Capture the cell that displays the provided text and extract its [x, y] central coordinate. 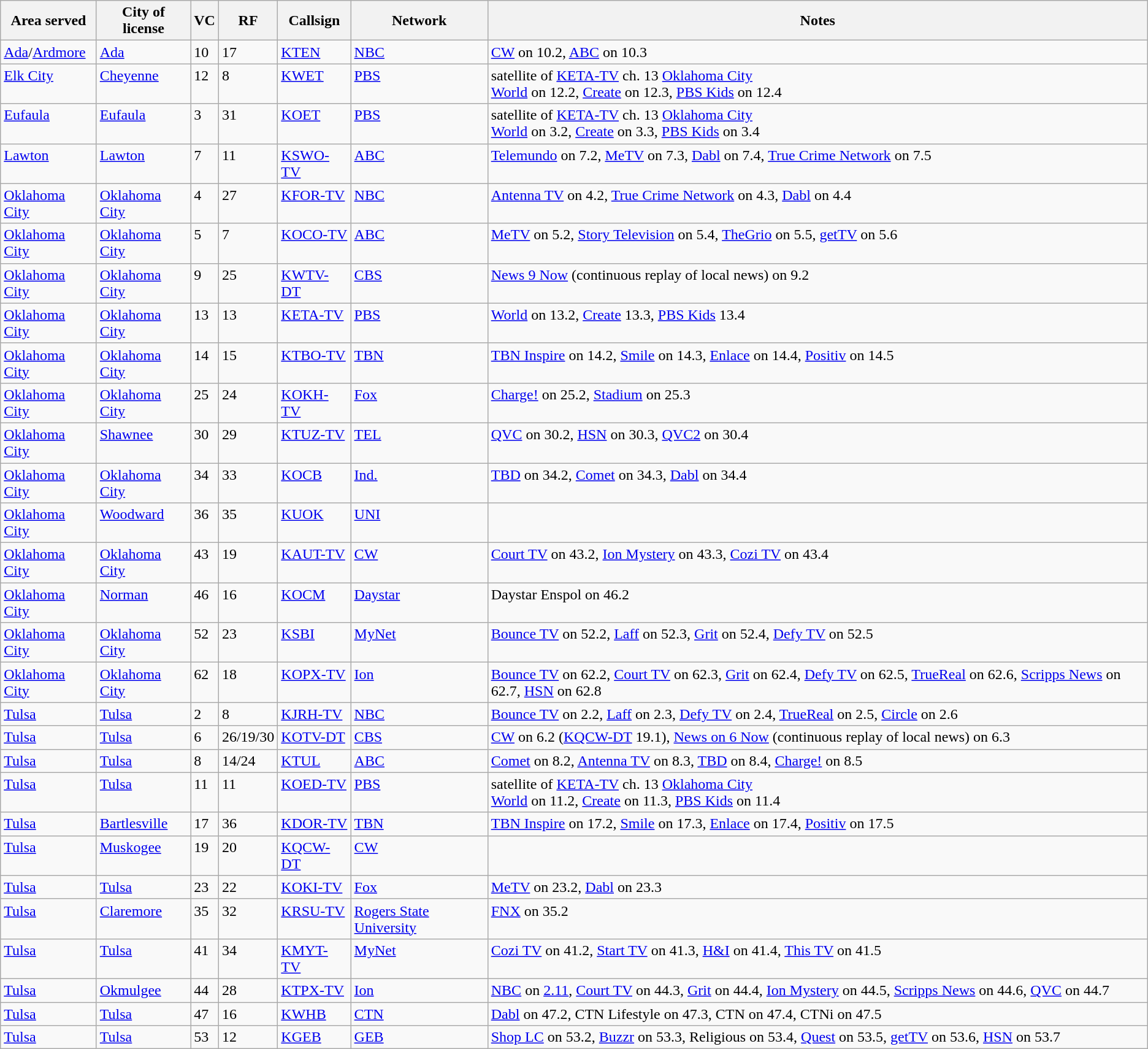
47 [205, 1014]
MeTV on 23.2, Dabl on 23.3 [817, 887]
KMYT-TV [314, 958]
Court TV on 43.2, Ion Mystery on 43.3, Cozi TV on 43.4 [817, 563]
KWET [314, 83]
UNI [419, 523]
CW on 10.2, ABC on 10.3 [817, 52]
City of license [143, 21]
18 [248, 682]
Ada [143, 52]
62 [205, 682]
22 [248, 887]
Bounce TV on 2.2, Laff on 2.3, Defy TV on 2.4, TrueReal on 2.5, Circle on 2.6 [817, 714]
53 [205, 1037]
29 [248, 443]
Muskogee [143, 855]
KOCM [314, 602]
3 [205, 124]
4 [205, 204]
2 [205, 714]
KDOR-TV [314, 824]
Cozi TV on 41.2, Start TV on 41.3, H&I on 41.4, This TV on 41.5 [817, 958]
TBN Inspire on 17.2, Smile on 17.3, Enlace on 17.4, Positiv on 17.5 [817, 824]
14 [205, 363]
32 [248, 919]
Cheyenne [143, 83]
GEB [419, 1037]
KOKI-TV [314, 887]
satellite of KETA-TV ch. 13 Oklahoma CityWorld on 12.2, Create on 12.3, PBS Kids on 12.4 [817, 83]
Bartlesville [143, 824]
KTPX-TV [314, 990]
15 [248, 363]
KWTV-DT [314, 283]
30 [205, 443]
RF [248, 21]
KOCO-TV [314, 243]
26/19/30 [248, 737]
KOED-TV [314, 793]
satellite of KETA-TV ch. 13 Oklahoma CityWorld on 3.2, Create on 3.3, PBS Kids on 3.4 [817, 124]
KSWO-TV [314, 163]
5 [205, 243]
20 [248, 855]
KTUZ-TV [314, 443]
Area served [48, 21]
KOKH-TV [314, 402]
24 [248, 402]
KTUL [314, 761]
FNX on 35.2 [817, 919]
Antenna TV on 4.2, True Crime Network on 4.3, Dabl on 4.4 [817, 204]
Norman [143, 602]
CW on 6.2 (KQCW-DT 19.1), News on 6 Now (continuous replay of local news) on 6.3 [817, 737]
KOTV-DT [314, 737]
Ada/Ardmore [48, 52]
NBC on 2.11, Court TV on 44.3, Grit on 44.4, Ion Mystery on 44.5, Scripps News on 44.6, QVC on 44.7 [817, 990]
KFOR-TV [314, 204]
KRSU-TV [314, 919]
33 [248, 482]
World on 13.2, Create 13.3, PBS Kids 13.4 [817, 323]
Bounce TV on 52.2, Laff on 52.3, Grit on 52.4, Defy TV on 52.5 [817, 643]
TEL [419, 443]
VC [205, 21]
KWHB [314, 1014]
31 [248, 124]
Okmulgee [143, 990]
Callsign [314, 21]
14/24 [248, 761]
Notes [817, 21]
Daystar [419, 602]
KJRH-TV [314, 714]
43 [205, 563]
27 [248, 204]
KSBI [314, 643]
satellite of KETA-TV ch. 13 Oklahoma CityWorld on 11.2, Create on 11.3, PBS Kids on 11.4 [817, 793]
Shawnee [143, 443]
Telemundo on 7.2, MeTV on 7.3, Dabl on 7.4, True Crime Network on 7.5 [817, 163]
44 [205, 990]
46 [205, 602]
Rogers State University [419, 919]
Shop LC on 53.2, Buzzr on 53.3, Religious on 53.4, Quest on 53.5, getTV on 53.6, HSN on 53.7 [817, 1037]
MeTV on 5.2, Story Television on 5.4, TheGrio on 5.5, getTV on 5.6 [817, 243]
KETA-TV [314, 323]
Claremore [143, 919]
52 [205, 643]
28 [248, 990]
9 [205, 283]
Comet on 8.2, Antenna TV on 8.3, TBD on 8.4, Charge! on 8.5 [817, 761]
TBN Inspire on 14.2, Smile on 14.3, Enlace on 14.4, Positiv on 14.5 [817, 363]
10 [205, 52]
Bounce TV on 62.2, Court TV on 62.3, Grit on 62.4, Defy TV on 62.5, TrueReal on 62.6, Scripps News on 62.7, HSN on 62.8 [817, 682]
Woodward [143, 523]
KAUT-TV [314, 563]
Charge! on 25.2, Stadium on 25.3 [817, 402]
41 [205, 958]
KOET [314, 124]
KQCW-DT [314, 855]
Daystar Enspol on 46.2 [817, 602]
KUOK [314, 523]
KGEB [314, 1037]
Network [419, 21]
KOPX-TV [314, 682]
QVC on 30.2, HSN on 30.3, QVC2 on 30.4 [817, 443]
CTN [419, 1014]
Elk City [48, 83]
6 [205, 737]
Ind. [419, 482]
KOCB [314, 482]
Dabl on 47.2, CTN Lifestyle on 47.3, CTN on 47.4, CTNi on 47.5 [817, 1014]
TBD on 34.2, Comet on 34.3, Dabl on 34.4 [817, 482]
KTBO-TV [314, 363]
KTEN [314, 52]
News 9 Now (continuous replay of local news) on 9.2 [817, 283]
